Return the (X, Y) coordinate for the center point of the cell that contains the specified text.  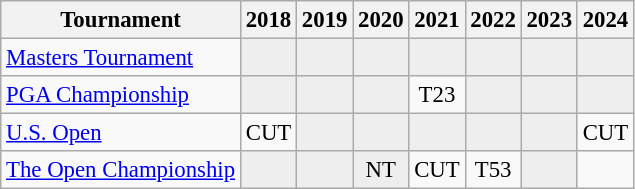
T23 (437, 95)
2022 (493, 20)
2019 (325, 20)
2021 (437, 20)
2018 (268, 20)
NT (381, 170)
2020 (381, 20)
Masters Tournament (121, 58)
2024 (605, 20)
Tournament (121, 20)
The Open Championship (121, 170)
U.S. Open (121, 133)
T53 (493, 170)
2023 (549, 20)
PGA Championship (121, 95)
